Search for the cell housing the specified text and yield its [X, Y] center coordinate. 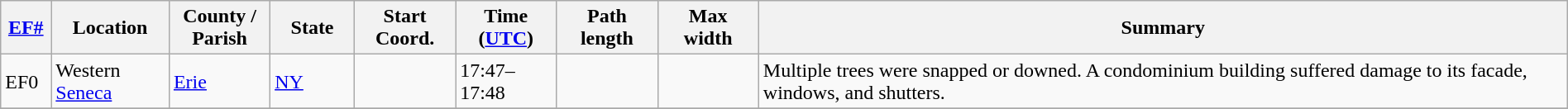
Erie [219, 81]
Location [111, 28]
Time (UTC) [506, 28]
EF# [26, 28]
Path length [607, 28]
NY [313, 81]
Summary [1163, 28]
County / Parish [219, 28]
Multiple trees were snapped or downed. A condominium building suffered damage to its facade, windows, and shutters. [1163, 81]
State [313, 28]
Start Coord. [404, 28]
Western Seneca [111, 81]
EF0 [26, 81]
17:47–17:48 [506, 81]
Max width [708, 28]
